For the text-containing cell, return its midpoint in (X, Y) coordinate format. 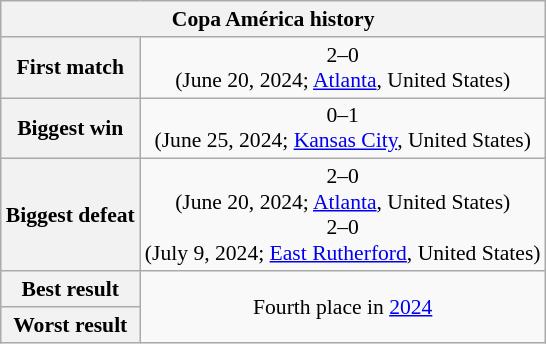
Worst result (70, 325)
Copa América history (274, 19)
First match (70, 68)
Biggest defeat (70, 215)
0–1 (June 25, 2024; Kansas City, United States) (343, 128)
Biggest win (70, 128)
2–0 (June 20, 2024; Atlanta, United States) (343, 68)
Fourth place in 2024 (343, 306)
2–0 (June 20, 2024; Atlanta, United States) 2–0 (July 9, 2024; East Rutherford, United States) (343, 215)
Best result (70, 289)
